From the cell containing the given text, extract its center point as [X, Y] coordinate. 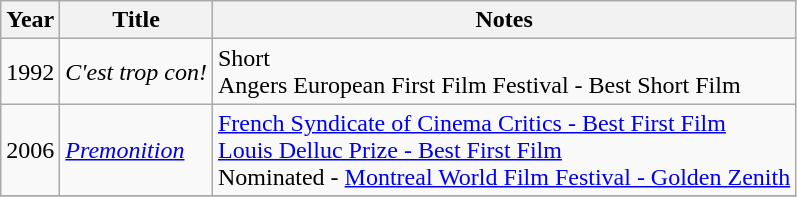
C'est trop con! [136, 72]
ShortAngers European First Film Festival - Best Short Film [504, 72]
1992 [30, 72]
Year [30, 20]
Title [136, 20]
2006 [30, 150]
French Syndicate of Cinema Critics - Best First FilmLouis Delluc Prize - Best First FilmNominated - Montreal World Film Festival - Golden Zenith [504, 150]
Notes [504, 20]
Premonition [136, 150]
